Capture the cell that displays the provided text and extract its [x, y] central coordinate. 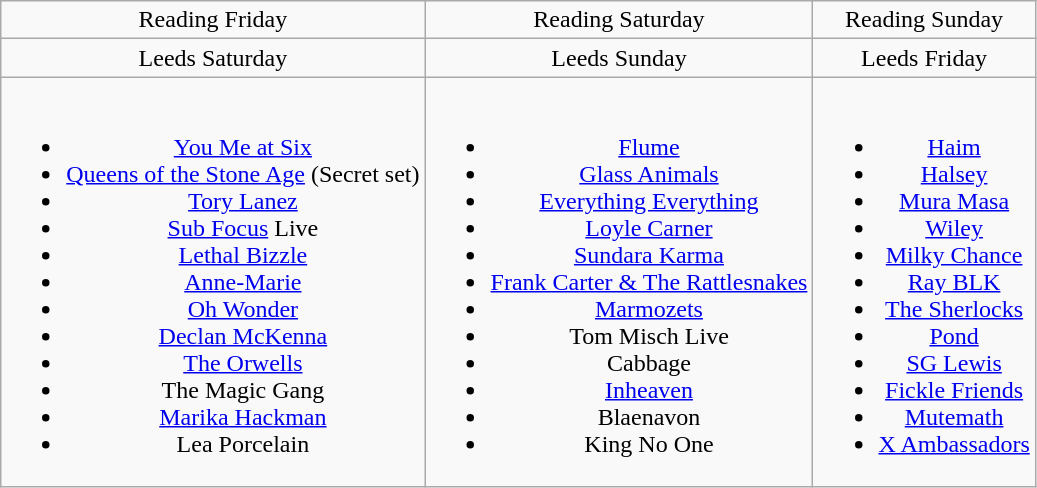
Reading Friday [213, 20]
Leeds Friday [924, 58]
HaimHalseyMura MasaWileyMilky ChanceRay BLKThe SherlocksPondSG LewisFickle FriendsMutemathX Ambassadors [924, 282]
Leeds Sunday [619, 58]
Reading Sunday [924, 20]
Leeds Saturday [213, 58]
Reading Saturday [619, 20]
